Locate the cell with the specified text and output its (x, y) center coordinate. 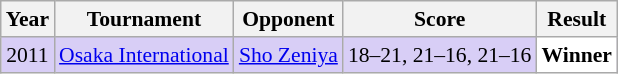
Result (576, 19)
Sho Zeniya (288, 55)
2011 (28, 55)
Score (440, 19)
Tournament (144, 19)
18–21, 21–16, 21–16 (440, 55)
Opponent (288, 19)
Osaka International (144, 55)
Winner (576, 55)
Year (28, 19)
